Provide the (X, Y) coordinate of the cell's center where the given text is located.  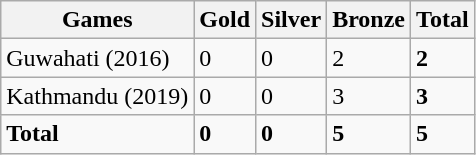
Games (98, 20)
Guwahati (2016) (98, 58)
Gold (225, 20)
Kathmandu (2019) (98, 96)
Silver (292, 20)
Bronze (369, 20)
